Output the [X, Y] coordinate of the center of the cell containing the given text.  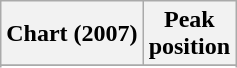
Peak position [189, 34]
Chart (2007) [72, 34]
